Extract the [x, y] coordinate from the center of the cell holding the provided text.  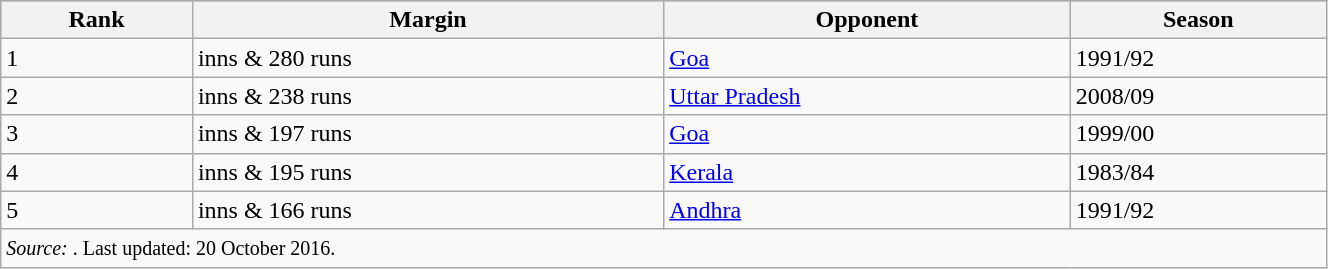
2 [97, 96]
inns & 195 runs [428, 172]
inns & 197 runs [428, 134]
5 [97, 210]
inns & 166 runs [428, 210]
2008/09 [1198, 96]
1983/84 [1198, 172]
Uttar Pradesh [867, 96]
1999/00 [1198, 134]
Opponent [867, 20]
Andhra [867, 210]
Source: . Last updated: 20 October 2016. [664, 248]
Kerala [867, 172]
inns & 280 runs [428, 58]
Margin [428, 20]
4 [97, 172]
inns & 238 runs [428, 96]
Rank [97, 20]
1 [97, 58]
Season [1198, 20]
3 [97, 134]
